Return [x, y] of the center of cell containing provided text 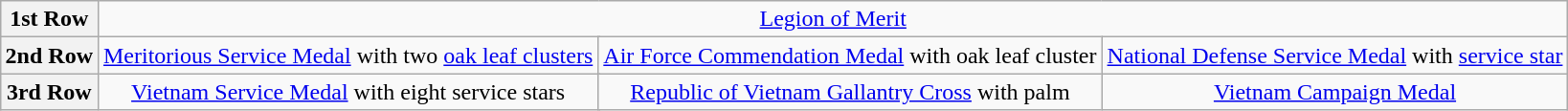
Republic of Vietnam Gallantry Cross with palm [850, 92]
National Defense Service Medal with service star [1334, 55]
Legion of Merit [833, 19]
2nd Row [49, 55]
Vietnam Campaign Medal [1334, 92]
Meritorious Service Medal with two oak leaf clusters [347, 55]
1st Row [49, 19]
3rd Row [49, 92]
Vietnam Service Medal with eight service stars [347, 92]
Air Force Commendation Medal with oak leaf cluster [850, 55]
